Identify which cell holds the provided text, then report its (x, y) central coordinate. 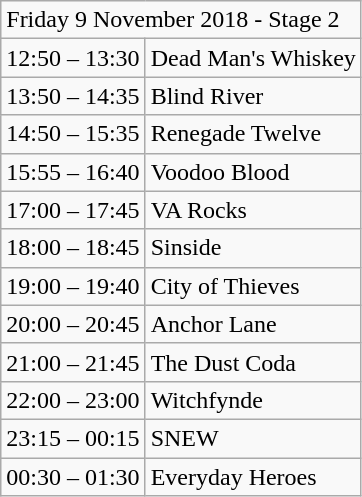
00:30 – 01:30 (73, 477)
VA Rocks (253, 210)
23:15 – 00:15 (73, 438)
15:55 – 16:40 (73, 172)
Renegade Twelve (253, 134)
22:00 – 23:00 (73, 400)
SNEW (253, 438)
Everyday Heroes (253, 477)
14:50 – 15:35 (73, 134)
The Dust Coda (253, 362)
City of Thieves (253, 286)
Anchor Lane (253, 324)
17:00 – 17:45 (73, 210)
20:00 – 20:45 (73, 324)
Sinside (253, 248)
18:00 – 18:45 (73, 248)
Voodoo Blood (253, 172)
12:50 – 13:30 (73, 58)
13:50 – 14:35 (73, 96)
21:00 – 21:45 (73, 362)
Friday 9 November 2018 - Stage 2 (182, 20)
19:00 – 19:40 (73, 286)
Blind River (253, 96)
Witchfynde (253, 400)
Dead Man's Whiskey (253, 58)
